Output the [X, Y] coordinate of the center of the cell containing the given text.  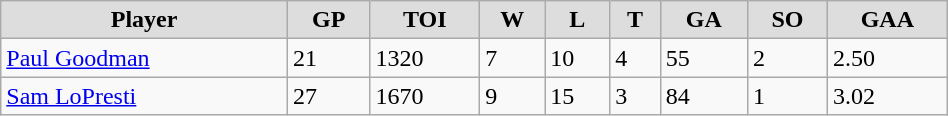
84 [704, 96]
2.50 [887, 58]
W [512, 20]
27 [328, 96]
L [578, 20]
15 [578, 96]
GP [328, 20]
GA [704, 20]
10 [578, 58]
SO [787, 20]
GAA [887, 20]
1670 [425, 96]
Sam LoPresti [144, 96]
Paul Goodman [144, 58]
2 [787, 58]
7 [512, 58]
55 [704, 58]
4 [635, 58]
1320 [425, 58]
9 [512, 96]
21 [328, 58]
3 [635, 96]
TOI [425, 20]
1 [787, 96]
Player [144, 20]
T [635, 20]
3.02 [887, 96]
